Scan for the cell matching the given text and deliver its [x, y] coordinate at center. 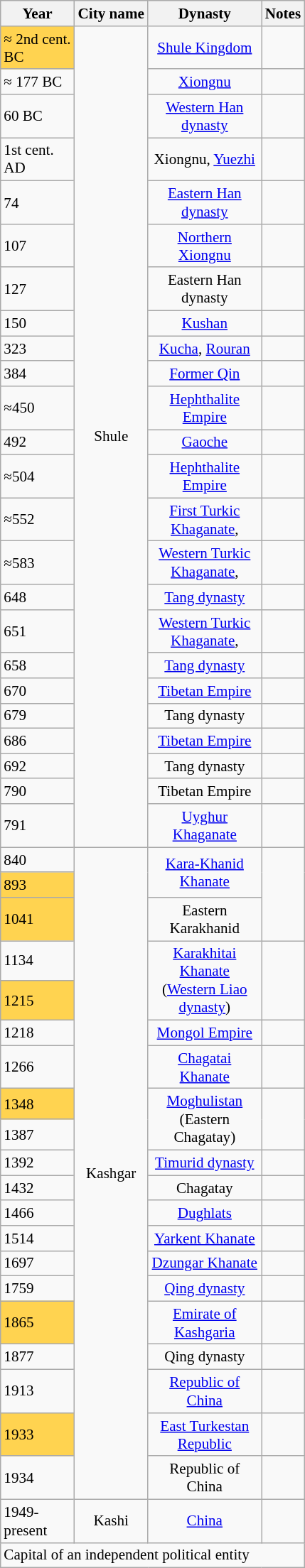
1348 [37, 1104]
60 BC [37, 116]
Kashgar [111, 1173]
658 [37, 665]
Kucha, Rouran [205, 348]
1865 [37, 1322]
1215 [37, 1001]
Karakhitai Khanate(Western Liao dynasty) [205, 981]
1913 [37, 1390]
670 [37, 690]
1392 [37, 1162]
1933 [37, 1434]
1387 [37, 1135]
Xiongnu [205, 81]
Kushan [205, 322]
1466 [37, 1213]
Uyghur Khaganate [205, 825]
1134 [37, 961]
Year [37, 13]
≈ 177 BC [37, 81]
1949-present [37, 1521]
686 [37, 741]
Mongol Empire [205, 1033]
City name [111, 13]
East Turkestan Republic [205, 1434]
1514 [37, 1238]
≈583 [37, 562]
1266 [37, 1067]
≈ 2nd cent.BC [37, 47]
First Turkic Khaganate, [205, 520]
Moghulistan(Eastern Chagatay) [205, 1119]
692 [37, 766]
648 [37, 597]
150 [37, 322]
Emirate of Kashgaria [205, 1322]
Kara-Khanid Khanate [205, 872]
Dughlats [205, 1213]
651 [37, 631]
679 [37, 716]
1st cent.AD [37, 159]
1432 [37, 1187]
492 [37, 442]
Capital of an independent political entity [152, 1555]
Xiongnu, Yuezhi [205, 159]
Western Han dynasty [205, 116]
791 [37, 825]
Timurid dynasty [205, 1162]
74 [37, 203]
323 [37, 348]
Northern Xiongnu [205, 246]
Eastern Karakhanid [205, 919]
790 [37, 791]
Shule [111, 436]
1041 [37, 919]
384 [37, 374]
Shule Kingdom [205, 47]
≈504 [37, 476]
≈552 [37, 520]
Notes [283, 13]
893 [37, 885]
Yarkent Khanate [205, 1238]
107 [37, 246]
Kashi [111, 1521]
1697 [37, 1263]
1759 [37, 1288]
127 [37, 288]
Chagatai Khanate [205, 1067]
840 [37, 859]
Former Qin [205, 374]
1218 [37, 1033]
≈450 [37, 408]
China [205, 1521]
Chagatay [205, 1187]
Dynasty [205, 13]
1934 [37, 1477]
1877 [37, 1356]
Gaoche [205, 442]
Dzungar Khanate [205, 1263]
